Scan for the cell matching the given text and deliver its [X, Y] coordinate at center. 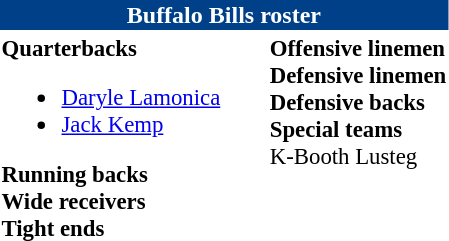
Buffalo Bills roster [224, 15]
